Scan for the cell matching the given text and deliver its [X, Y] coordinate at center. 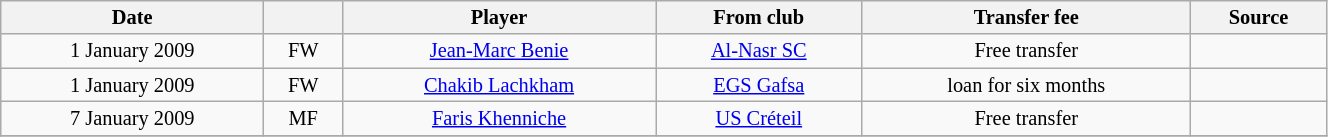
7 January 2009 [132, 118]
Source [1259, 17]
Transfer fee [1026, 17]
US Créteil [759, 118]
Player [500, 17]
Al-Nasr SC [759, 51]
loan for six months [1026, 85]
Faris Khenniche [500, 118]
Date [132, 17]
EGS Gafsa [759, 85]
From club [759, 17]
Chakib Lachkham [500, 85]
MF [304, 118]
Jean-Marc Benie [500, 51]
